Capture the cell that displays the provided text and extract its (X, Y) central coordinate. 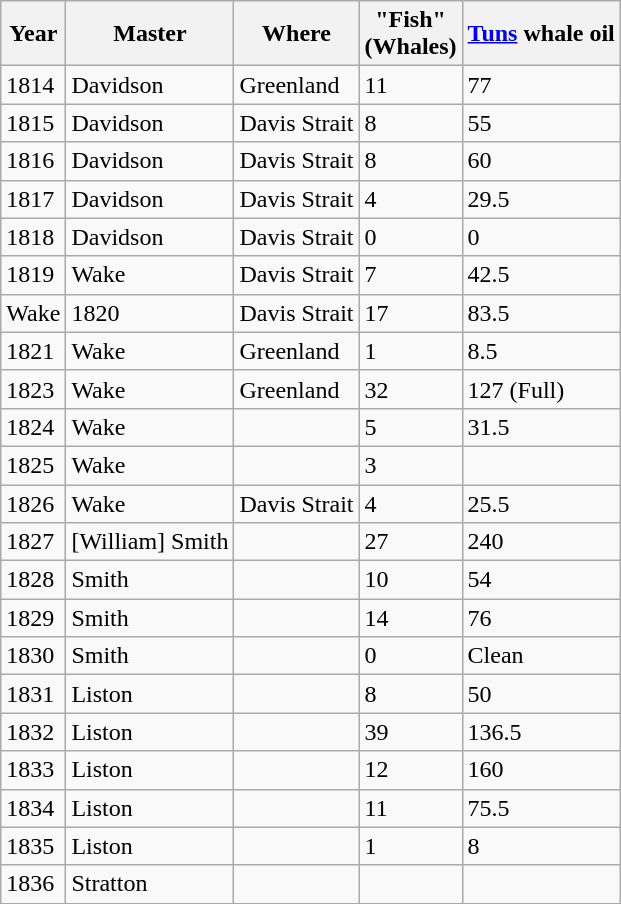
25.5 (541, 503)
1814 (34, 85)
1817 (34, 199)
1818 (34, 237)
Year (34, 34)
10 (410, 580)
75.5 (541, 808)
1835 (34, 846)
7 (410, 275)
54 (541, 580)
29.5 (541, 199)
127 (Full) (541, 389)
39 (410, 732)
1824 (34, 427)
5 (410, 427)
160 (541, 770)
1834 (34, 808)
[William] Smith (150, 542)
1827 (34, 542)
1821 (34, 351)
77 (541, 85)
27 (410, 542)
Master (150, 34)
Tuns whale oil (541, 34)
17 (410, 313)
14 (410, 618)
1829 (34, 618)
8.5 (541, 351)
1819 (34, 275)
240 (541, 542)
76 (541, 618)
1825 (34, 465)
3 (410, 465)
Where (296, 34)
60 (541, 161)
1836 (34, 884)
50 (541, 694)
1830 (34, 656)
1826 (34, 503)
1820 (150, 313)
Clean (541, 656)
1815 (34, 123)
1832 (34, 732)
1831 (34, 694)
42.5 (541, 275)
32 (410, 389)
83.5 (541, 313)
55 (541, 123)
136.5 (541, 732)
1828 (34, 580)
31.5 (541, 427)
12 (410, 770)
Stratton (150, 884)
1833 (34, 770)
"Fish"(Whales) (410, 34)
1816 (34, 161)
1823 (34, 389)
